Scan for the cell matching the given text and deliver its [X, Y] coordinate at center. 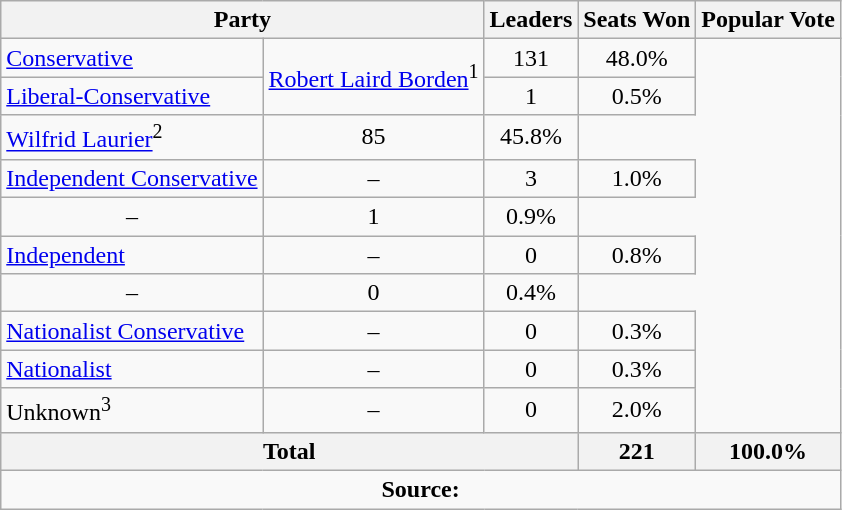
0.4% [531, 293]
0.5% [637, 96]
Nationalist [132, 369]
Robert Laird Borden1 [374, 77]
0.8% [637, 255]
Total [290, 451]
Seats Won [637, 20]
Wilfrid Laurier2 [132, 138]
2.0% [637, 410]
Independent [132, 255]
221 [637, 451]
Liberal-Conservative [132, 96]
0.9% [531, 217]
48.0% [637, 58]
Party [242, 20]
100.0% [768, 451]
Leaders [531, 20]
Independent Conservative [132, 178]
131 [531, 58]
1.0% [637, 178]
Unknown3 [132, 410]
85 [374, 138]
45.8% [531, 138]
Popular Vote [768, 20]
3 [531, 178]
Source: [421, 489]
Nationalist Conservative [132, 331]
Conservative [132, 58]
